Provide the [X, Y] coordinate of the cell's center where the given text is located.  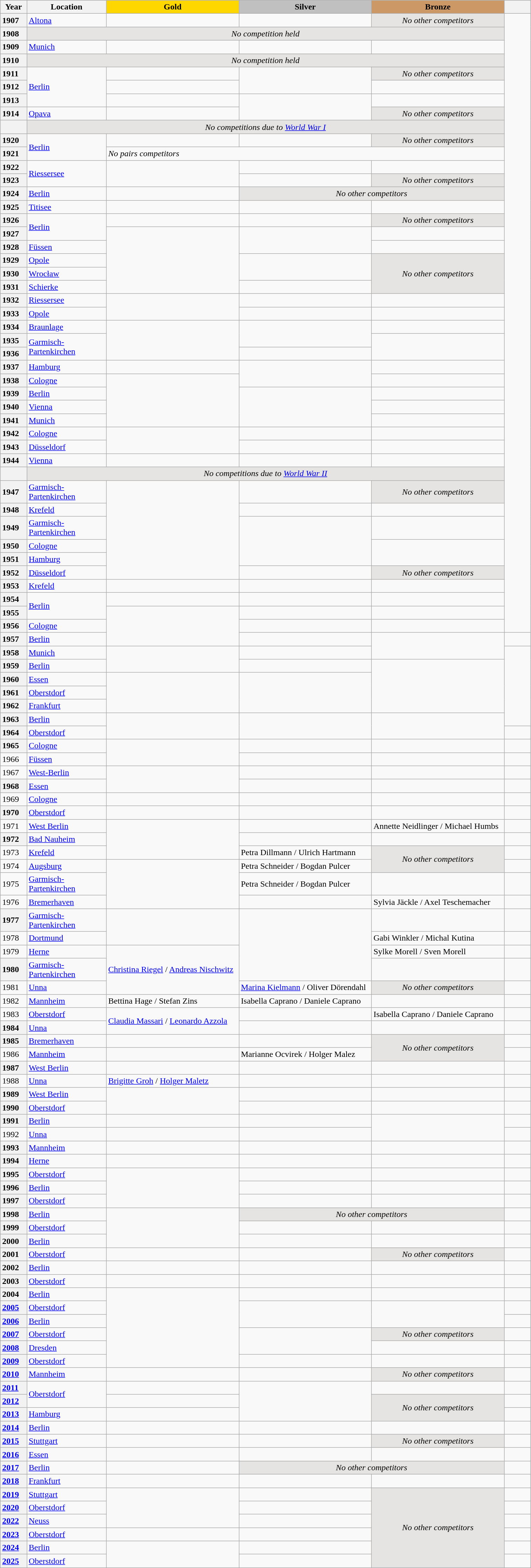
2023 [14, 1534]
1908 [14, 34]
1973 [14, 853]
1924 [14, 194]
1981 [14, 988]
2010 [14, 1374]
Claudia Massari / Leonardo Azzola [173, 1021]
1913 [14, 100]
1954 [14, 599]
1948 [14, 510]
2006 [14, 1321]
Silver [305, 7]
1970 [14, 812]
1991 [14, 1121]
Augsburg [67, 866]
No pairs competitors [305, 153]
1961 [14, 693]
1927 [14, 234]
1964 [14, 733]
1914 [14, 114]
1969 [14, 799]
1999 [14, 1227]
1975 [14, 884]
1921 [14, 153]
2015 [14, 1441]
1967 [14, 772]
1971 [14, 826]
2007 [14, 1334]
1955 [14, 613]
2008 [14, 1348]
1976 [14, 902]
1963 [14, 719]
2024 [14, 1548]
1940 [14, 407]
1931 [14, 287]
Marianne Ocvirek / Holger Malez [305, 1054]
No competitions due to World War II [265, 474]
1994 [14, 1161]
1978 [14, 938]
1990 [14, 1108]
1949 [14, 528]
Neuss [67, 1521]
Petra Dillmann / Ulrich Hartmann [305, 853]
Dortmund [67, 938]
West-Berlin [67, 772]
1944 [14, 460]
1974 [14, 866]
1957 [14, 639]
Year [14, 7]
2005 [14, 1308]
1982 [14, 1001]
Annette Neidlinger / Michael Humbs [438, 826]
1959 [14, 666]
1932 [14, 300]
1965 [14, 746]
2000 [14, 1241]
Dresden [67, 1348]
1977 [14, 920]
1986 [14, 1054]
1992 [14, 1134]
1922 [14, 167]
2001 [14, 1254]
1926 [14, 220]
1928 [14, 247]
1989 [14, 1094]
1936 [14, 353]
Titisee [67, 207]
2017 [14, 1467]
2012 [14, 1401]
1979 [14, 951]
1935 [14, 340]
1958 [14, 653]
2003 [14, 1281]
Location [67, 7]
1909 [14, 47]
1912 [14, 87]
1951 [14, 559]
1952 [14, 572]
Braunlage [67, 327]
Brigitte Groh / Holger Maletz [173, 1081]
1993 [14, 1148]
1953 [14, 586]
1985 [14, 1041]
1911 [14, 74]
1910 [14, 60]
1943 [14, 447]
1939 [14, 394]
1984 [14, 1027]
2011 [14, 1388]
1933 [14, 314]
1962 [14, 706]
1929 [14, 260]
1923 [14, 180]
1930 [14, 274]
2018 [14, 1481]
1972 [14, 839]
Bettina Hage / Stefan Zins [173, 1001]
1968 [14, 786]
2002 [14, 1267]
1942 [14, 434]
1997 [14, 1201]
Sylvia Jäckle / Axel Teschemacher [438, 902]
1925 [14, 207]
1938 [14, 380]
1998 [14, 1214]
Schierke [67, 287]
Bronze [438, 7]
2004 [14, 1294]
1907 [14, 20]
1960 [14, 679]
Bad Nauheim [67, 839]
Gabi Winkler / Michal Kutina [438, 938]
Marina Kielmann / Oliver Dörendahl [305, 988]
1983 [14, 1014]
No competitions due to World War I [265, 127]
Sylke Morell / Sven Morell [438, 951]
2014 [14, 1428]
1996 [14, 1188]
Opava [67, 114]
Gold [173, 7]
2013 [14, 1414]
1937 [14, 367]
Christina Riegel / Andreas Nischwitz [173, 970]
1947 [14, 492]
1966 [14, 759]
1995 [14, 1174]
Altona [67, 20]
1920 [14, 140]
1987 [14, 1067]
1941 [14, 420]
2022 [14, 1521]
2025 [14, 1561]
2020 [14, 1508]
Wrocław [67, 274]
2016 [14, 1454]
1988 [14, 1081]
1956 [14, 626]
2009 [14, 1361]
1980 [14, 970]
1934 [14, 327]
1950 [14, 546]
2019 [14, 1494]
